Search for the cell housing the specified text and yield its (X, Y) center coordinate. 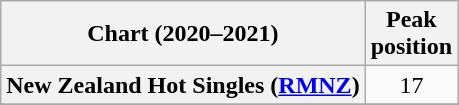
New Zealand Hot Singles (RMNZ) (183, 85)
17 (411, 85)
Chart (2020–2021) (183, 34)
Peakposition (411, 34)
